Scan for the cell matching the given text and deliver its (x, y) coordinate at center. 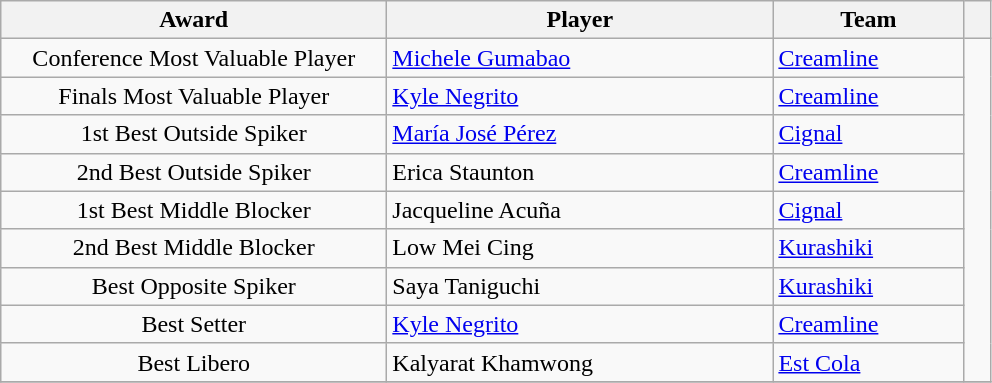
Team (868, 20)
Kalyarat Khamwong (580, 362)
1st Best Outside Spiker (194, 134)
Best Setter (194, 324)
Best Libero (194, 362)
Player (580, 20)
Jacqueline Acuña (580, 210)
Est Cola (868, 362)
2nd Best Middle Blocker (194, 248)
Award (194, 20)
Michele Gumabao (580, 58)
Best Opposite Spiker (194, 286)
Erica Staunton (580, 172)
María José Pérez (580, 134)
1st Best Middle Blocker (194, 210)
Conference Most Valuable Player (194, 58)
Low Mei Cing (580, 248)
Finals Most Valuable Player (194, 96)
2nd Best Outside Spiker (194, 172)
Saya Taniguchi (580, 286)
